Find where the given text appears and provide that cell's center as [x, y] coordinate. 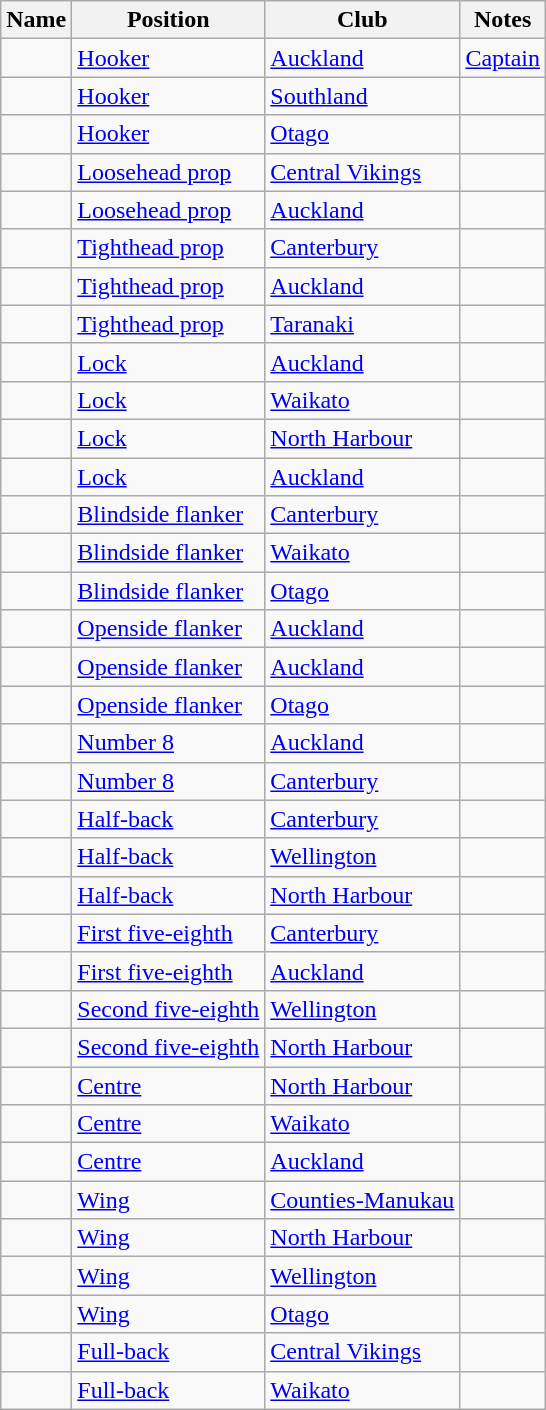
Taranaki [362, 324]
Captain [503, 58]
Position [168, 20]
Name [36, 20]
Counties-Manukau [362, 1200]
Southland [362, 96]
Club [362, 20]
Notes [503, 20]
